Return the (x, y) coordinate for the center point of the cell that contains the specified text.  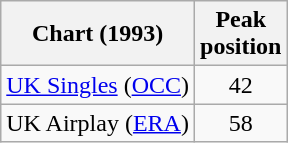
Chart (1993) (98, 34)
Peakposition (241, 34)
58 (241, 123)
42 (241, 85)
UK Airplay (ERA) (98, 123)
UK Singles (OCC) (98, 85)
